Return (x, y) of the center of cell containing provided text 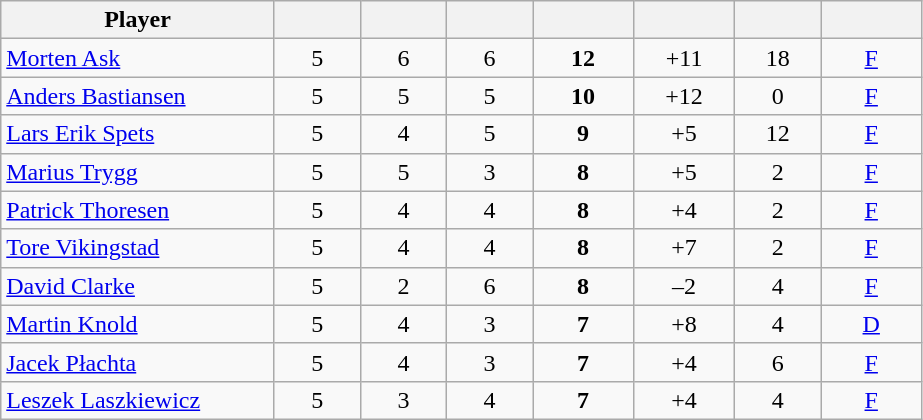
Patrick Thoresen (138, 210)
Anders Bastiansen (138, 96)
+12 (684, 96)
Player (138, 20)
–2 (684, 286)
D (872, 324)
Martin Knold (138, 324)
David Clarke (138, 286)
Leszek Laszkiewicz (138, 400)
10 (582, 96)
Morten Ask (138, 58)
Marius Trygg (138, 172)
Jacek Płachta (138, 362)
+7 (684, 248)
9 (582, 134)
+8 (684, 324)
0 (778, 96)
+11 (684, 58)
Lars Erik Spets (138, 134)
Tore Vikingstad (138, 248)
18 (778, 58)
